Locate the cell with the specified text and output its [X, Y] center coordinate. 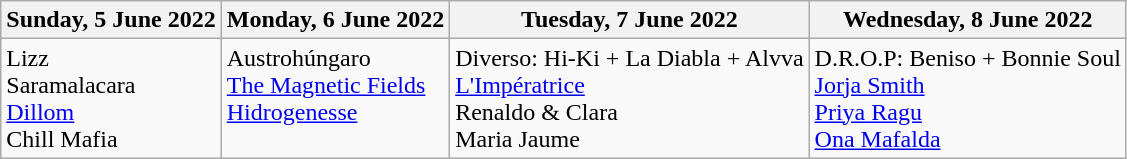
Monday, 6 June 2022 [335, 20]
Tuesday, 7 June 2022 [630, 20]
Diverso: Hi-Ki + La Diabla + AlvvaL'ImpératriceRenaldo & ClaraMaria Jaume [630, 98]
LizzSaramalacaraDillomChill Mafia [111, 98]
AustrohúngaroThe Magnetic FieldsHidrogenesse [335, 98]
Sunday, 5 June 2022 [111, 20]
D.R.O.P: Beniso + Bonnie SoulJorja SmithPriya RaguOna Mafalda [968, 98]
Wednesday, 8 June 2022 [968, 20]
